Detect which cell encompasses the target text, then output its [x, y] center coordinate. 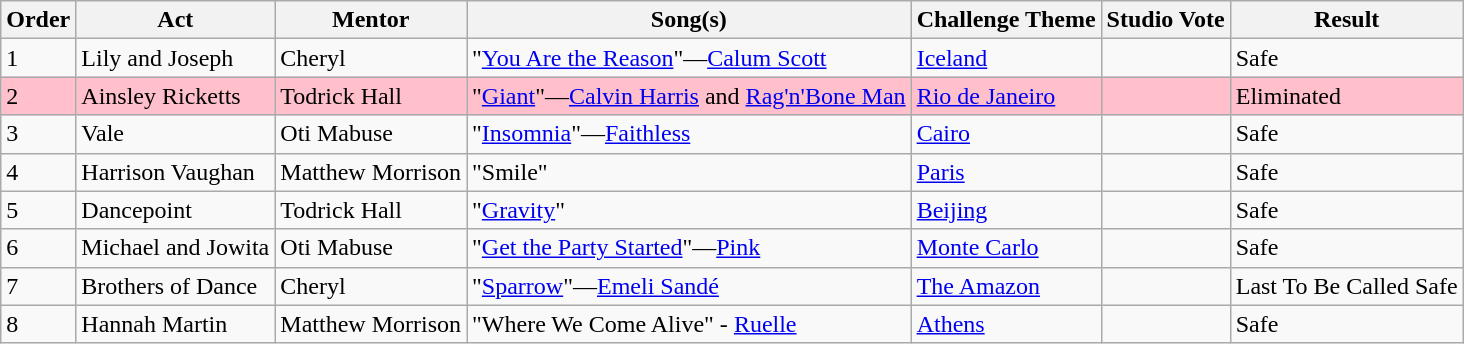
Mentor [371, 20]
Act [176, 20]
4 [38, 172]
Michael and Jowita [176, 248]
Ainsley Ricketts [176, 96]
Iceland [1006, 58]
The Amazon [1006, 286]
"Insomnia"—Faithless [690, 134]
Song(s) [690, 20]
Beijing [1006, 210]
"Where We Come Alive" - Ruelle [690, 324]
Lily and Joseph [176, 58]
"Gravity" [690, 210]
5 [38, 210]
Athens [1006, 324]
"Smile" [690, 172]
2 [38, 96]
Harrison Vaughan [176, 172]
7 [38, 286]
Order [38, 20]
1 [38, 58]
Rio de Janeiro [1006, 96]
Monte Carlo [1006, 248]
3 [38, 134]
Hannah Martin [176, 324]
Result [1346, 20]
Dancepoint [176, 210]
"Get the Party Started"—Pink [690, 248]
8 [38, 324]
"Sparrow"—Emeli Sandé [690, 286]
"You Are the Reason"—Calum Scott [690, 58]
Challenge Theme [1006, 20]
Last To Be Called Safe [1346, 286]
Brothers of Dance [176, 286]
Cairo [1006, 134]
6 [38, 248]
Paris [1006, 172]
Eliminated [1346, 96]
Studio Vote [1166, 20]
Vale [176, 134]
"Giant"—Calvin Harris and Rag'n'Bone Man [690, 96]
